Scan for the cell matching the given text and deliver its [x, y] coordinate at center. 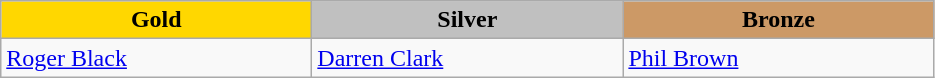
Phil Brown [778, 58]
Darren Clark [468, 58]
Roger Black [156, 58]
Gold [156, 20]
Silver [468, 20]
Bronze [778, 20]
